Detect which cell encompasses the target text, then output its (x, y) center coordinate. 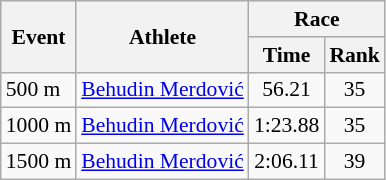
1:23.88 (286, 126)
39 (354, 162)
1000 m (38, 126)
1500 m (38, 162)
Event (38, 36)
Time (286, 55)
Athlete (162, 36)
56.21 (286, 90)
Race (317, 19)
500 m (38, 90)
Rank (354, 55)
2:06.11 (286, 162)
